Provide the (x, y) coordinate of the cell's center where the given text is located.  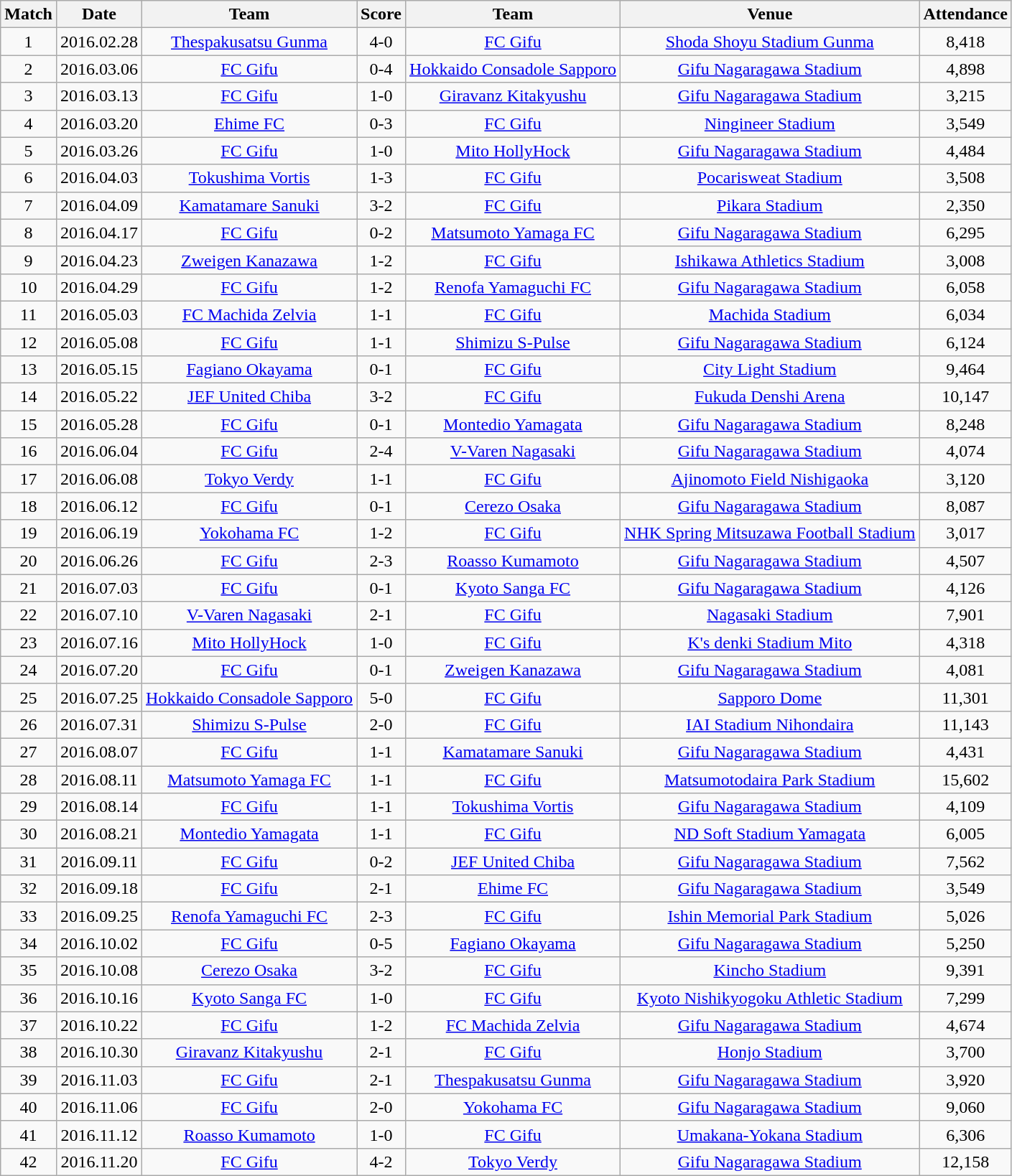
Venue (770, 14)
8,418 (965, 42)
2016.09.11 (99, 862)
K's denki Stadium Mito (770, 643)
11,143 (965, 724)
1-3 (381, 178)
3,017 (965, 533)
2016.07.20 (99, 670)
0-4 (381, 69)
4,674 (965, 1025)
10 (29, 287)
Shoda Shoyu Stadium Gunma (770, 42)
Ishikawa Athletics Stadium (770, 260)
22 (29, 615)
4,126 (965, 588)
21 (29, 588)
2016.09.25 (99, 916)
4,431 (965, 752)
2016.10.30 (99, 1053)
2016.04.03 (99, 178)
19 (29, 533)
16 (29, 452)
Ishin Memorial Park Stadium (770, 916)
Match (29, 14)
2016.07.10 (99, 615)
2016.05.28 (99, 424)
2016.10.22 (99, 1025)
4-2 (381, 1162)
Ningineer Stadium (770, 123)
2016.09.18 (99, 889)
20 (29, 561)
38 (29, 1053)
35 (29, 971)
41 (29, 1134)
2 (29, 69)
4,507 (965, 561)
2016.02.28 (99, 42)
9,464 (965, 370)
2016.11.20 (99, 1162)
2016.06.04 (99, 452)
6 (29, 178)
7 (29, 205)
1 (29, 42)
City Light Stadium (770, 370)
24 (29, 670)
2016.07.03 (99, 588)
2016.05.22 (99, 397)
9,060 (965, 1107)
2016.06.08 (99, 479)
2016.05.15 (99, 370)
42 (29, 1162)
Umakana-Yokana Stadium (770, 1134)
Attendance (965, 14)
2016.03.20 (99, 123)
2016.10.16 (99, 998)
32 (29, 889)
7,562 (965, 862)
3,700 (965, 1053)
6,034 (965, 314)
5 (29, 151)
Score (381, 14)
7,299 (965, 998)
5-0 (381, 697)
11 (29, 314)
7,901 (965, 615)
2016.10.02 (99, 943)
14 (29, 397)
12,158 (965, 1162)
Honjo Stadium (770, 1053)
3,215 (965, 96)
31 (29, 862)
2016.05.03 (99, 314)
6,124 (965, 342)
6,005 (965, 834)
2016.11.03 (99, 1080)
Nagasaki Stadium (770, 615)
15 (29, 424)
4,898 (965, 69)
4 (29, 123)
26 (29, 724)
39 (29, 1080)
2016.07.31 (99, 724)
0-3 (381, 123)
2016.11.06 (99, 1107)
2016.04.29 (99, 287)
9,391 (965, 971)
27 (29, 752)
4,081 (965, 670)
5,250 (965, 943)
33 (29, 916)
6,295 (965, 233)
4,318 (965, 643)
11,301 (965, 697)
2016.08.14 (99, 807)
40 (29, 1107)
2016.07.16 (99, 643)
2016.08.07 (99, 752)
4,074 (965, 452)
18 (29, 506)
Matsumotodaira Park Stadium (770, 779)
23 (29, 643)
3,120 (965, 479)
15,602 (965, 779)
2016.03.06 (99, 69)
3 (29, 96)
NHK Spring Mitsuzawa Football Stadium (770, 533)
25 (29, 697)
5,026 (965, 916)
Sapporo Dome (770, 697)
29 (29, 807)
4-0 (381, 42)
8,087 (965, 506)
ND Soft Stadium Yamagata (770, 834)
2016.07.25 (99, 697)
2016.05.08 (99, 342)
6,058 (965, 287)
2016.03.26 (99, 151)
2016.08.11 (99, 779)
Pikara Stadium (770, 205)
IAI Stadium Nihondaira (770, 724)
Pocarisweat Stadium (770, 178)
Kincho Stadium (770, 971)
Machida Stadium (770, 314)
2016.03.13 (99, 96)
6,306 (965, 1134)
3,920 (965, 1080)
13 (29, 370)
8 (29, 233)
2016.08.21 (99, 834)
30 (29, 834)
3,008 (965, 260)
2016.04.09 (99, 205)
8,248 (965, 424)
Date (99, 14)
2016.04.23 (99, 260)
2016.11.12 (99, 1134)
2016.06.19 (99, 533)
3,508 (965, 178)
9 (29, 260)
2016.10.08 (99, 971)
Ajinomoto Field Nishigaoka (770, 479)
4,484 (965, 151)
28 (29, 779)
Fukuda Denshi Arena (770, 397)
0-5 (381, 943)
37 (29, 1025)
2016.06.26 (99, 561)
2-4 (381, 452)
2016.06.12 (99, 506)
Kyoto Nishikyogoku Athletic Stadium (770, 998)
4,109 (965, 807)
2,350 (965, 205)
10,147 (965, 397)
2016.04.17 (99, 233)
12 (29, 342)
34 (29, 943)
17 (29, 479)
36 (29, 998)
